Find where the given text appears and provide that cell's center as (X, Y) coordinate. 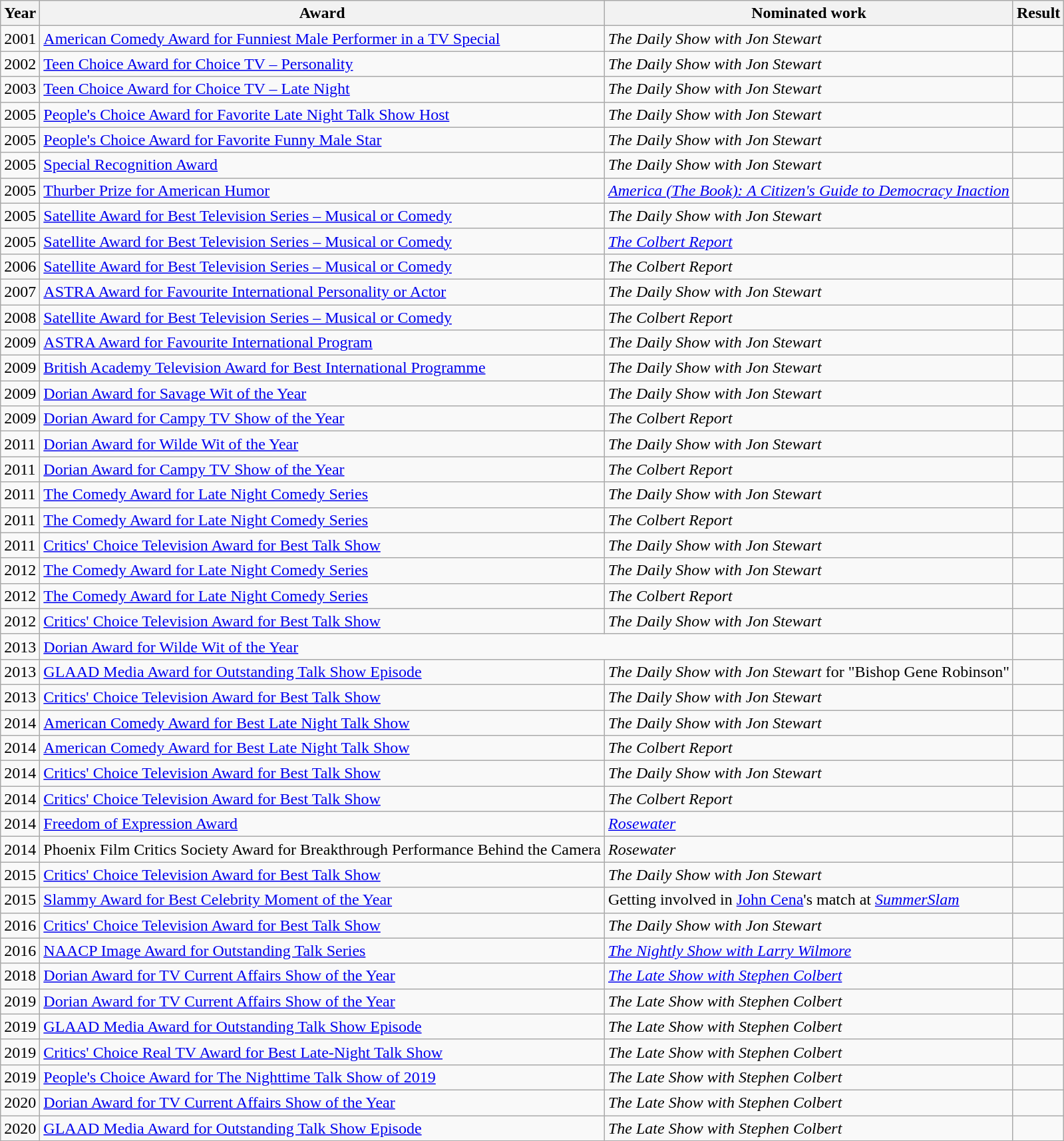
Phoenix Film Critics Society Award for Breakthrough Performance Behind the Camera (322, 849)
British Academy Television Award for Best International Programme (322, 368)
People's Choice Award for The Nighttime Talk Show of 2019 (322, 1077)
NAACP Image Award for Outstanding Talk Series (322, 951)
ASTRA Award for Favourite International Personality or Actor (322, 292)
2018 (20, 976)
Award (322, 13)
Freedom of Expression Award (322, 824)
Thurber Prize for American Humor (322, 190)
America (The Book): A Citizen's Guide to Democracy Inaction (808, 190)
Slammy Award for Best Celebrity Moment of the Year (322, 900)
Special Recognition Award (322, 165)
2002 (20, 64)
Year (20, 13)
Teen Choice Award for Choice TV – Personality (322, 64)
American Comedy Award for Funniest Male Performer in a TV Special (322, 39)
2001 (20, 39)
2006 (20, 266)
Critics' Choice Real TV Award for Best Late-Night Talk Show (322, 1052)
Dorian Award for Savage Wit of the Year (322, 393)
People's Choice Award for Favorite Late Night Talk Show Host (322, 114)
The Nightly Show with Larry Wilmore (808, 951)
Result (1038, 13)
2007 (20, 292)
Teen Choice Award for Choice TV – Late Night (322, 89)
The Daily Show with Jon Stewart for "Bishop Gene Robinson" (808, 672)
People's Choice Award for Favorite Funny Male Star (322, 140)
2003 (20, 89)
Nominated work (808, 13)
2008 (20, 318)
Getting involved in John Cena's match at SummerSlam (808, 900)
ASTRA Award for Favourite International Program (322, 343)
